Find where the given text appears and provide that cell's center as (X, Y) coordinate. 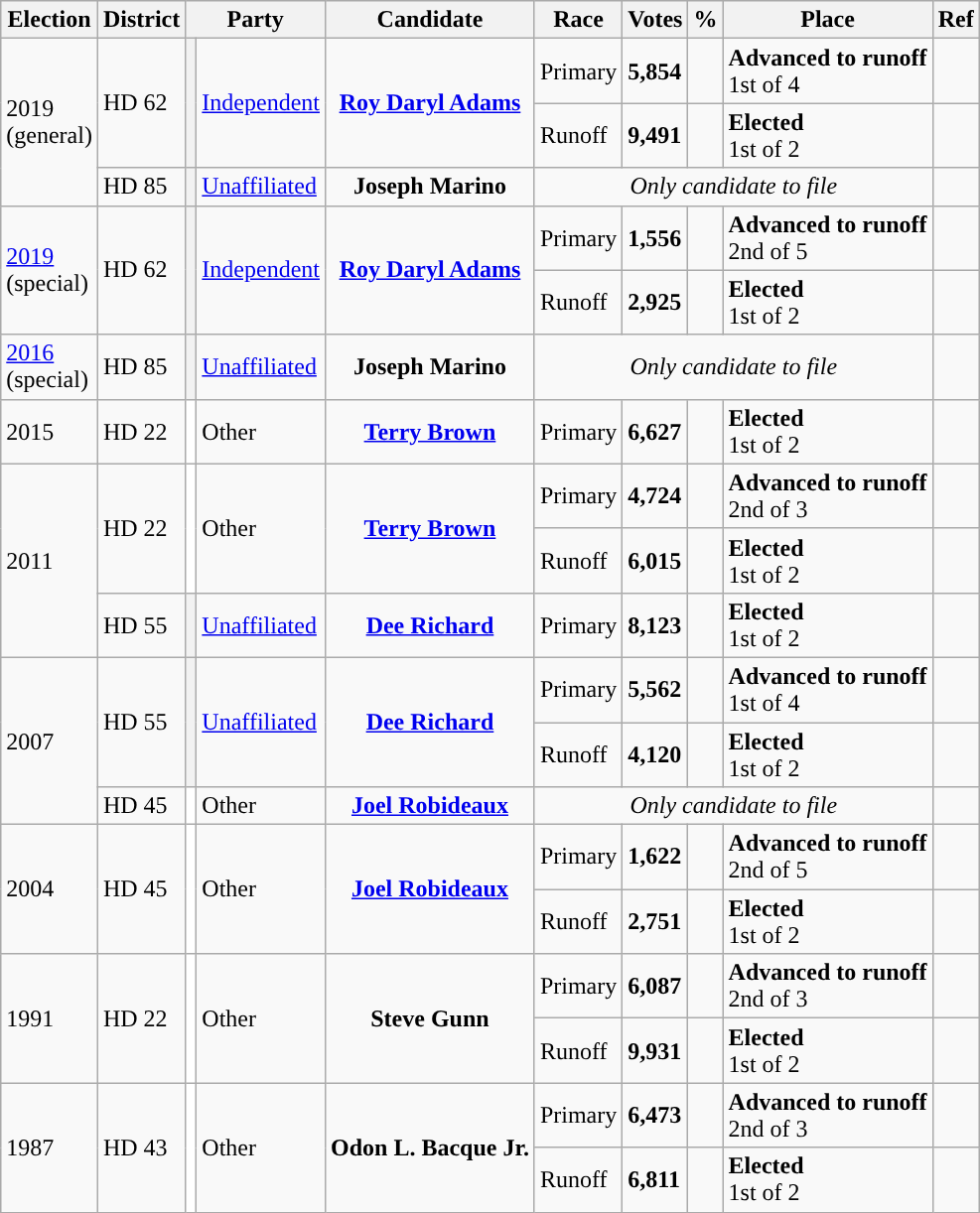
2,751 (655, 921)
2011 (50, 560)
6,627 (655, 431)
% (705, 20)
2015 (50, 431)
Odon L. Bacque Jr. (431, 1147)
4,724 (655, 496)
1,556 (655, 238)
Steve Gunn (431, 1018)
9,931 (655, 1050)
6,473 (655, 1116)
4,120 (655, 754)
2007 (50, 741)
2,925 (655, 302)
District (141, 20)
Party (256, 20)
9,491 (655, 135)
5,562 (655, 689)
1991 (50, 1018)
HD 43 (141, 1147)
6,015 (655, 560)
2004 (50, 889)
2016(special) (50, 367)
Ref (955, 20)
6,811 (655, 1179)
Candidate (431, 20)
Place (828, 20)
8,123 (655, 625)
1987 (50, 1147)
2019(general) (50, 122)
Votes (655, 20)
1,622 (655, 858)
Race (578, 20)
2019(special) (50, 270)
6,087 (655, 987)
Election (50, 20)
5,854 (655, 71)
